Return the [x, y] coordinate for the center point of the cell that contains the specified text.  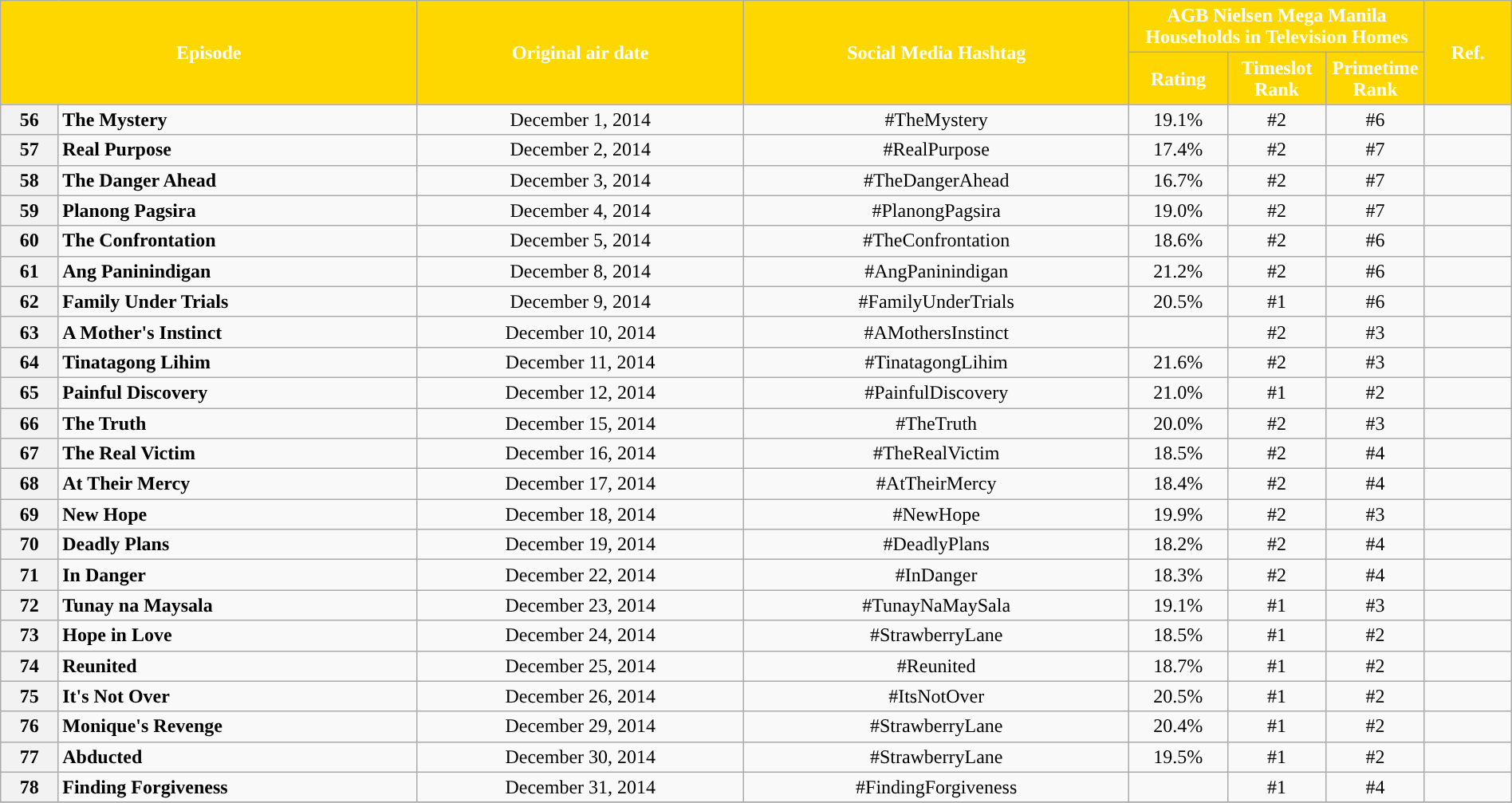
#TheMystery [936, 120]
December 5, 2014 [581, 241]
Ref. [1467, 53]
December 9, 2014 [581, 301]
#TheConfrontation [936, 241]
21.6% [1179, 362]
December 30, 2014 [581, 757]
66 [30, 423]
December 10, 2014 [581, 332]
Planong Pagsira [238, 211]
64 [30, 362]
December 31, 2014 [581, 787]
Deadly Plans [238, 545]
#FamilyUnderTrials [936, 301]
#PainfulDiscovery [936, 392]
18.3% [1179, 575]
59 [30, 211]
#ItsNotOver [936, 696]
December 26, 2014 [581, 696]
December 22, 2014 [581, 575]
56 [30, 120]
Ang Paninindigan [238, 271]
#TheRealVictim [936, 454]
A Mother's Instinct [238, 332]
73 [30, 636]
December 15, 2014 [581, 423]
#Reunited [936, 666]
18.2% [1179, 545]
#PlanongPagsira [936, 211]
#TheTruth [936, 423]
#RealPurpose [936, 150]
Reunited [238, 666]
#DeadlyPlans [936, 545]
18.4% [1179, 484]
#FindingForgiveness [936, 787]
Tinatagong Lihim [238, 362]
December 18, 2014 [581, 514]
December 16, 2014 [581, 454]
70 [30, 545]
#AtTheirMercy [936, 484]
December 25, 2014 [581, 666]
December 11, 2014 [581, 362]
19.0% [1179, 211]
60 [30, 241]
The Real Victim [238, 454]
67 [30, 454]
#NewHope [936, 514]
76 [30, 726]
72 [30, 605]
December 23, 2014 [581, 605]
Real Purpose [238, 150]
Hope in Love [238, 636]
75 [30, 696]
#TheDangerAhead [936, 180]
19.9% [1179, 514]
63 [30, 332]
New Hope [238, 514]
16.7% [1179, 180]
20.4% [1179, 726]
21.2% [1179, 271]
December 1, 2014 [581, 120]
19.5% [1179, 757]
Social Media Hashtag [936, 53]
At Their Mercy [238, 484]
#InDanger [936, 575]
78 [30, 787]
62 [30, 301]
Timeslot Rank [1277, 78]
Primetime Rank [1376, 78]
68 [30, 484]
December 8, 2014 [581, 271]
74 [30, 666]
Tunay na Maysala [238, 605]
#AngPaninindigan [936, 271]
December 12, 2014 [581, 392]
77 [30, 757]
December 17, 2014 [581, 484]
December 3, 2014 [581, 180]
21.0% [1179, 392]
Original air date [581, 53]
The Truth [238, 423]
71 [30, 575]
Finding Forgiveness [238, 787]
#TunayNaMaySala [936, 605]
AGB Nielsen Mega Manila Households in Television Homes [1278, 27]
Monique's Revenge [238, 726]
69 [30, 514]
18.6% [1179, 241]
The Danger Ahead [238, 180]
December 29, 2014 [581, 726]
In Danger [238, 575]
December 4, 2014 [581, 211]
61 [30, 271]
65 [30, 392]
It's Not Over [238, 696]
17.4% [1179, 150]
Rating [1179, 78]
December 24, 2014 [581, 636]
#TinatagongLihim [936, 362]
Episode [209, 53]
Painful Discovery [238, 392]
18.7% [1179, 666]
57 [30, 150]
58 [30, 180]
December 19, 2014 [581, 545]
Family Under Trials [238, 301]
The Mystery [238, 120]
20.0% [1179, 423]
December 2, 2014 [581, 150]
#AMothersInstinct [936, 332]
Abducted [238, 757]
The Confrontation [238, 241]
